Provide the (x, y) coordinate of the cell's center where the given text is located.  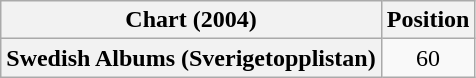
Swedish Albums (Sverigetopplistan) (191, 58)
Chart (2004) (191, 20)
60 (428, 58)
Position (428, 20)
